Search for the cell housing the specified text and yield its (x, y) center coordinate. 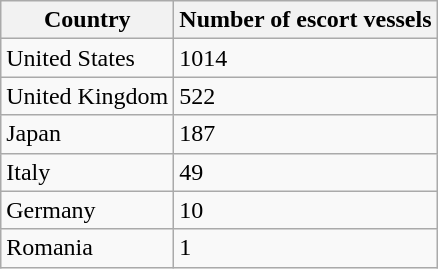
1 (306, 248)
Number of escort vessels (306, 20)
Japan (88, 134)
Italy (88, 172)
522 (306, 96)
187 (306, 134)
49 (306, 172)
Country (88, 20)
United States (88, 58)
Germany (88, 210)
United Kingdom (88, 96)
1014 (306, 58)
Romania (88, 248)
10 (306, 210)
